Search for the cell housing the specified text and yield its [x, y] center coordinate. 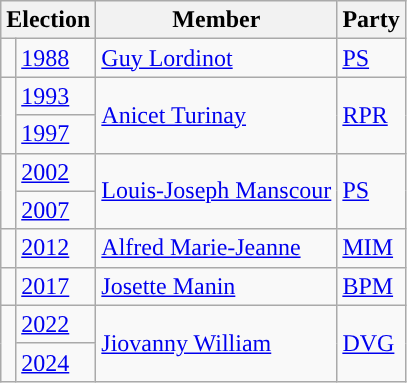
Louis-Joseph Manscour [216, 191]
1988 [56, 58]
Jiovanny William [216, 343]
Josette Manin [216, 286]
Member [216, 20]
Guy Lordinot [216, 58]
2007 [56, 210]
BPM [371, 286]
DVG [371, 343]
Alfred Marie-Jeanne [216, 248]
Election [48, 20]
MIM [371, 248]
Anicet Turinay [216, 115]
Party [371, 20]
1997 [56, 134]
2012 [56, 248]
2002 [56, 172]
2017 [56, 286]
1993 [56, 96]
RPR [371, 115]
2022 [56, 324]
2024 [56, 362]
